Scan for the cell matching the given text and deliver its [X, Y] coordinate at center. 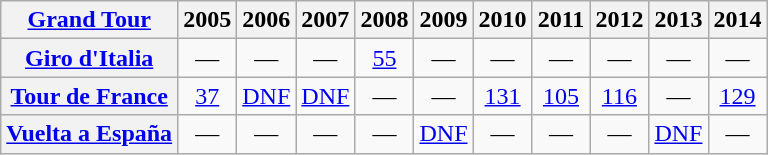
2005 [208, 20]
129 [738, 96]
2006 [266, 20]
Vuelta a España [90, 134]
55 [384, 58]
116 [620, 96]
2014 [738, 20]
2013 [678, 20]
2007 [326, 20]
2009 [444, 20]
37 [208, 96]
2010 [502, 20]
105 [561, 96]
2008 [384, 20]
131 [502, 96]
2012 [620, 20]
2011 [561, 20]
Giro d'Italia [90, 58]
Grand Tour [90, 20]
Tour de France [90, 96]
